Search for the cell housing the specified text and yield its [x, y] center coordinate. 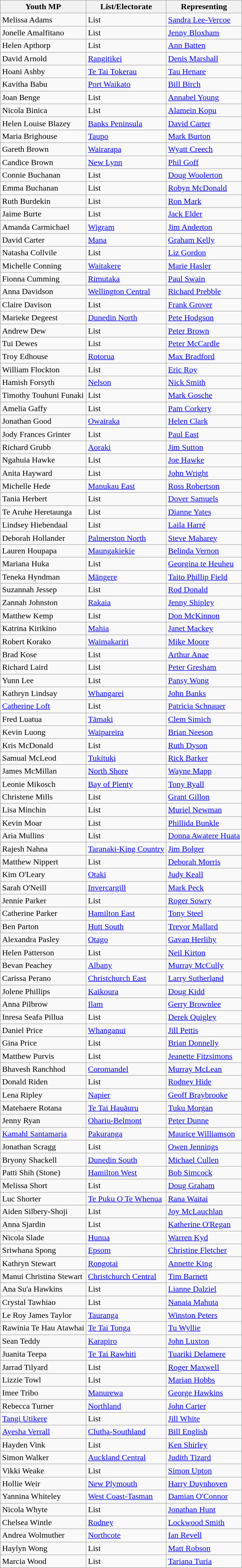
Rick Barker [204, 758]
Warren Kyd [204, 1238]
Tukituki [126, 758]
Maungakiekie [126, 551]
Larry Sutherland [204, 978]
Otaki [126, 875]
Rotorua [126, 356]
Clutha-Southland [126, 1432]
Lizzie Towl [43, 1380]
Mike Moore [204, 642]
Emma Buchanan [43, 188]
Marie Hasler [204, 266]
Graham Kelly [204, 240]
Anna Sjardin [43, 1225]
Rajesh Nahna [43, 849]
Jill Pettis [204, 1030]
Kathryn Stewart [43, 1263]
Epsom [126, 1250]
Gavan Herlihy [204, 939]
Denis Marshall [204, 59]
Te Tai Hauāuru [126, 1108]
Paul East [204, 434]
Catherine Parker [43, 914]
Wayne Mapp [204, 771]
Albany [126, 965]
Te Tai Rawhiti [126, 1354]
Kathryn Lindsay [43, 693]
Representing [204, 7]
Belinda Vernon [204, 551]
Lisa Minchin [43, 810]
Maurice Williamson [204, 1134]
Tariana Turia [204, 1561]
Simon Walker [43, 1458]
Pansy Wong [204, 680]
Jim Sutton [204, 447]
Clem Simich [204, 719]
Gerry Brownlee [204, 1004]
Wigram [126, 227]
Nicola Slade [43, 1238]
Grant Gillon [204, 797]
Teneka Hyndman [43, 577]
Richard Grubb [43, 447]
Haylyn Wong [43, 1548]
Whangarei [126, 693]
Marieke Degeest [43, 318]
Matehaere Rotana [43, 1108]
Tau Henare [204, 71]
Rimutaka [126, 279]
Kris McDonald [43, 745]
Peter Gresham [204, 667]
John Luxton [204, 1341]
Joe Hawke [204, 460]
Tuku Morgan [204, 1108]
Robyn McDonald [204, 188]
Tāmaki [126, 719]
Tony Steel [204, 914]
Damian O'Connor [204, 1497]
Daniel Price [43, 1030]
Michelle Hede [43, 486]
Fionna Cumming [43, 279]
Jolene Phillips [43, 991]
Dunedin South [126, 1160]
Ohariu-Belmont [126, 1121]
Deborah Hollander [43, 538]
Bay of Plenty [126, 784]
Richard Laird [43, 667]
Helen Patterson [43, 952]
Lauren Houpapa [43, 551]
Bryony Shackell [43, 1160]
List/Electorate [126, 7]
Nelson [126, 383]
Matthew Nippert [43, 862]
John Wright [204, 473]
Ann Batten [204, 46]
Peter McCardle [204, 343]
Sandra Lee-Vercoe [204, 20]
North Shore [126, 771]
Christchurch Central [126, 1276]
Karapiro [126, 1341]
Waimakariri [126, 642]
Lindsey Hiebendaal [43, 525]
Auckland Central [126, 1458]
Brian Donnelly [204, 1043]
Nicola Binica [43, 110]
Alexandra Pasley [43, 939]
Juanita Teepa [43, 1354]
Mana [126, 240]
Taranaki-King Country [126, 849]
Te Tai Tokerau [126, 71]
Zannah Johnston [43, 603]
Anna Davidson [43, 292]
Jennie Parker [43, 901]
Ruth Burdekin [43, 201]
Timothy Touhuni Funaki [43, 395]
Ben Parton [43, 926]
Brad Kose [43, 654]
Owairaka [126, 421]
Matthew Purvis [43, 1056]
Kamahl Santamaria [43, 1134]
New Lynn [126, 162]
Fred Luatua [43, 719]
Lena Ripley [43, 1095]
Vikki Weake [43, 1471]
Doug Graham [204, 1185]
Jim Anderton [204, 227]
Christchurch East [126, 978]
Tania Herbert [43, 499]
Whanganui [126, 1030]
Jenny Bloxham [204, 33]
Rebecca Turner [43, 1406]
Annabel Young [204, 97]
Geoff Braybrooke [204, 1095]
Gareth Brown [43, 149]
Tui Dewes [43, 343]
Tim Barnett [204, 1276]
Kavitha Babu [43, 84]
Peter Dunne [204, 1121]
Tuariki Delamere [204, 1354]
Inresa Seafa Pillua [43, 1017]
Le Roy James Taylor [43, 1315]
Ken Shirley [204, 1445]
Te Aruhe Heretaunga [43, 512]
Jenny Shipley [204, 603]
Phillida Bunkle [204, 823]
Owen Jennings [204, 1147]
Winston Peters [204, 1315]
Jonelle Amalfitano [43, 33]
Harry Duynhoven [204, 1484]
Troy Edhouse [43, 356]
Bhavesh Ranchhod [43, 1069]
Donna Awatere Huata [204, 836]
Hamilton East [126, 914]
Eric Roy [204, 369]
Rakaia [126, 603]
Hayden Vink [43, 1445]
Richard Prebble [204, 292]
Mark Burton [204, 136]
Suzannah Jessep [43, 590]
John Carter [204, 1406]
Yannina Whiteley [43, 1497]
Rod Donald [204, 590]
Catherine Loft [43, 706]
Mark Gosche [204, 395]
Gina Price [43, 1043]
Jarrad Tilyard [43, 1367]
Helen Louise Blazey [43, 123]
Hamilton West [126, 1173]
Joan Benge [43, 97]
Ross Robertson [204, 486]
Melissa Short [43, 1185]
Jim Bolger [204, 849]
Napier [126, 1095]
Chelsea Wintle [43, 1522]
Dianne Yates [204, 512]
Waipareira [126, 732]
Christene Mills [43, 797]
Māngere [126, 577]
Ian Revell [204, 1535]
Hollie Weir [43, 1484]
Marcia Wood [43, 1561]
Ayesha Verrall [43, 1432]
Marian Hobbs [204, 1380]
Melissa Adams [43, 20]
Natasha Collvile [43, 253]
Sriwhana Spong [43, 1250]
Leonie Mikosch [43, 784]
Kaikoura [126, 991]
Georgina te Heuheu [204, 564]
Tu Wyllie [204, 1328]
Andrew Dew [43, 330]
Jenny Ryan [43, 1121]
William Flockton [43, 369]
Taito Phillip Field [204, 577]
Mariana Huka [43, 564]
Ron Mark [204, 201]
Amelia Gaffy [43, 408]
Jonathan Hunt [204, 1509]
Muriel Newman [204, 810]
West Coast-Tasman [126, 1497]
Rangitikei [126, 59]
Matthew Kemp [43, 616]
Claire Davison [43, 305]
Nick Smith [204, 383]
Roger Sowry [204, 901]
Helen Clark [204, 421]
Wellington Central [126, 292]
Phil Goff [204, 162]
Tony Ryall [204, 784]
Aiden Silbery-Shoji [43, 1212]
Rawinia Te Hau Atawhai [43, 1328]
Rana Waitai [204, 1198]
Jill White [204, 1419]
Murray McLean [204, 1069]
Bevan Peachey [43, 965]
Judith Tizard [204, 1458]
Sean Teddy [43, 1341]
Neil Kirton [204, 952]
Laila Harré [204, 525]
Youth MP [43, 7]
Deborah Morris [204, 862]
Christine Fletcher [204, 1250]
Anna Pilbrow [43, 1004]
Ngahuia Hawke [43, 460]
Hutt South [126, 926]
Jeanette Fitzsimons [204, 1056]
Connie Buchanan [43, 175]
Doug Woolerton [204, 175]
David Arnold [43, 59]
Rongotai [126, 1263]
Yunn Lee [43, 680]
Otago [126, 939]
Brian Neeson [204, 732]
Aoraki [126, 447]
Jonathan Scragg [43, 1147]
James McMillan [43, 771]
Paul Swain [204, 279]
Helen Apthorp [43, 46]
Imee Tribo [43, 1393]
Manukau East [126, 486]
Kevin Luong [43, 732]
Arthur Anae [204, 654]
Murray McCully [204, 965]
Luc Shorter [43, 1198]
Te Tai Tonga [126, 1328]
Kevin Moar [43, 823]
Jody Frances Grinter [43, 434]
Peter Brown [204, 330]
Hunua [126, 1238]
Jaime Burte [43, 214]
Patti Shih (Stone) [43, 1173]
Mahia [126, 629]
Lianne Dalziel [204, 1289]
Manui Christina Stewart [43, 1276]
Frank Grover [204, 305]
Trevor Mallard [204, 926]
Aria Mullins [43, 836]
Rodney [126, 1522]
Kim O'Leary [43, 875]
Rodney Hide [204, 1082]
Pete Hodgson [204, 318]
Joy McLauchlan [204, 1212]
Roger Maxwell [204, 1367]
Coromandel [126, 1069]
Jonathan Good [43, 421]
Palmerston North [126, 538]
Michael Cullen [204, 1160]
Crystal Tawhiao [43, 1302]
Doug Kidd [204, 991]
Hamish Forsyth [43, 383]
Dunedin North [126, 318]
Robert Korako [43, 642]
Andrea Wolmuther [43, 1535]
Banks Peninsula [126, 123]
Hoani Ashby [43, 71]
Northcote [126, 1535]
Ilam [126, 1004]
Waitakere [126, 266]
Wyatt Creech [204, 149]
Ana Su'a Hawkins [43, 1289]
Derek Quigley [204, 1017]
Matt Robson [204, 1548]
Taupo [126, 136]
Maria Brighouse [43, 136]
Tauranga [126, 1315]
Ruth Dyson [204, 745]
Bill English [204, 1432]
Donald Riden [43, 1082]
New Plymouth [126, 1484]
Candice Brown [43, 162]
Simon Upton [204, 1471]
Bill Birch [204, 84]
Steve Maharey [204, 538]
Dover Samuels [204, 499]
Tangi Utikere [43, 1419]
Amanda Carmichael [43, 227]
Katherine O'Regan [204, 1225]
Nanaia Mahuta [204, 1302]
Manurewa [126, 1393]
Invercargill [126, 888]
Alamein Kopu [204, 110]
Liz Gordon [204, 253]
Jack Elder [204, 214]
Don McKinnon [204, 616]
Carissa Perano [43, 978]
Sarah O'Neill [43, 888]
Michelle Conning [43, 266]
Pam Corkery [204, 408]
Patricia Schnauer [204, 706]
Nicola Whyte [43, 1509]
Katrina Kirikino [43, 629]
John Banks [204, 693]
George Hawkins [204, 1393]
Mark Peck [204, 888]
Lockwood Smith [204, 1522]
Max Bradford [204, 356]
Te Puku O Te Whenua [126, 1198]
Pakuranga [126, 1134]
Janet Mackey [204, 629]
Northland [126, 1406]
Wairarapa [126, 149]
Judy Keall [204, 875]
Samual McLeod [43, 758]
Annette King [204, 1263]
Anita Hayward [43, 473]
Port Waikato [126, 84]
Bob Simcock [204, 1173]
